Detect which cell encompasses the target text, then output its [x, y] center coordinate. 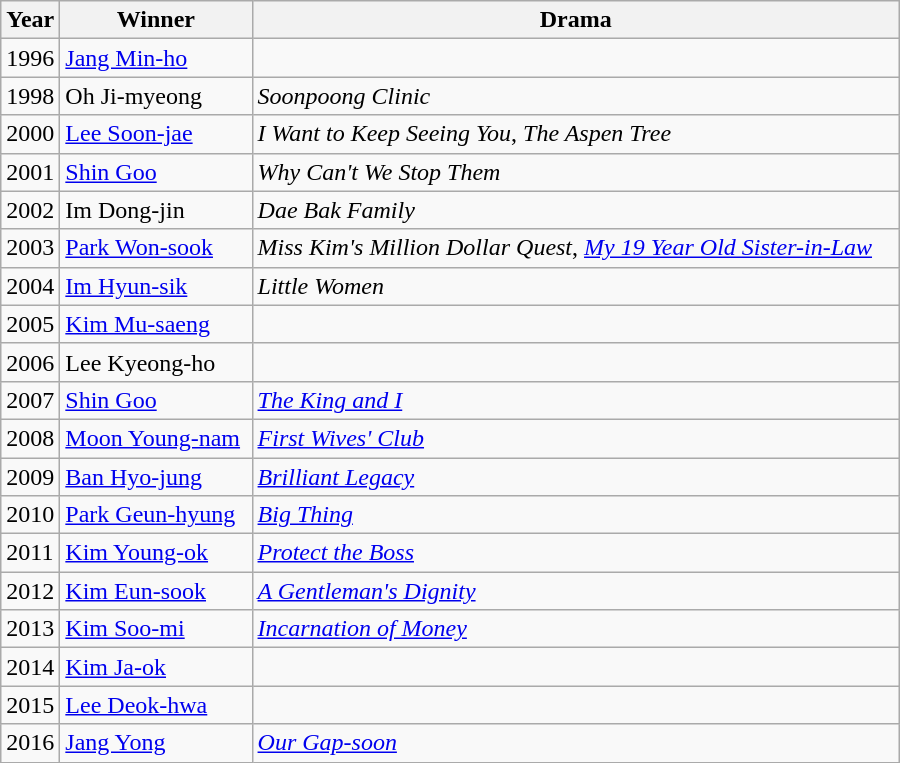
Kim Eun-sook [156, 591]
2003 [30, 248]
Incarnation of Money [576, 629]
First Wives' Club [576, 438]
2010 [30, 515]
Year [30, 20]
Jang Yong [156, 743]
1998 [30, 96]
Why Can't We Stop Them [576, 172]
Park Won-sook [156, 248]
1996 [30, 58]
Winner [156, 20]
2014 [30, 667]
2013 [30, 629]
2009 [30, 477]
2016 [30, 743]
Kim Young-ok [156, 553]
Drama [576, 20]
Our Gap-soon [576, 743]
I Want to Keep Seeing You, The Aspen Tree [576, 134]
2008 [30, 438]
Oh Ji-myeong [156, 96]
Im Hyun-sik [156, 286]
Brilliant Legacy [576, 477]
Soonpoong Clinic [576, 96]
Protect the Boss [576, 553]
Lee Soon-jae [156, 134]
A Gentleman's Dignity [576, 591]
2000 [30, 134]
2011 [30, 553]
2012 [30, 591]
Lee Kyeong-ho [156, 362]
Moon Young-nam [156, 438]
2002 [30, 210]
2001 [30, 172]
2006 [30, 362]
Im Dong-jin [156, 210]
Kim Soo-mi [156, 629]
2015 [30, 705]
The King and I [576, 400]
Ban Hyo-jung [156, 477]
2004 [30, 286]
2005 [30, 324]
Kim Ja-ok [156, 667]
Lee Deok-hwa [156, 705]
Jang Min-ho [156, 58]
Miss Kim's Million Dollar Quest, My 19 Year Old Sister-in-Law [576, 248]
Big Thing [576, 515]
Little Women [576, 286]
2007 [30, 400]
Dae Bak Family [576, 210]
Kim Mu-saeng [156, 324]
Park Geun-hyung [156, 515]
